Determine the (X, Y) coordinate at the center of the cell enclosing the given text.  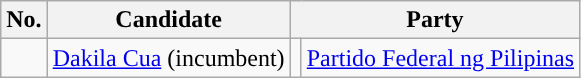
Candidate (168, 20)
No. (24, 20)
Partido Federal ng Pilipinas (440, 58)
Dakila Cua (incumbent) (168, 58)
Party (434, 20)
